Capture the cell that displays the provided text and extract its [x, y] central coordinate. 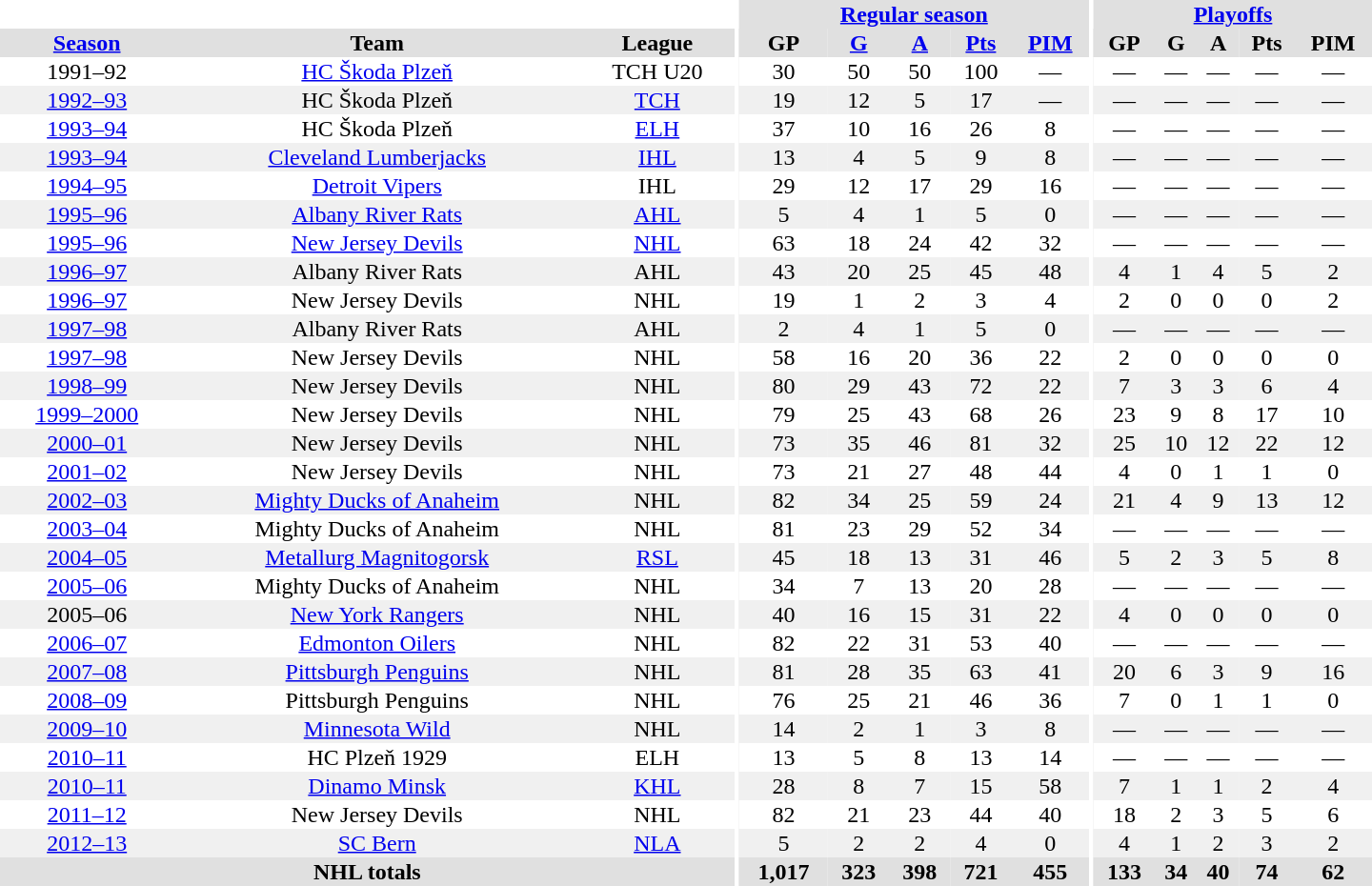
2011–12 [87, 815]
2012–13 [87, 843]
721 [980, 872]
NHL totals [368, 872]
100 [980, 71]
TCH [657, 100]
1998–99 [87, 386]
Detroit Vipers [377, 186]
Metallurg Magnitogorsk [377, 557]
1991–92 [87, 71]
133 [1124, 872]
53 [980, 643]
323 [858, 872]
1999–2000 [87, 414]
41 [1050, 672]
Cleveland Lumberjacks [377, 157]
2002–03 [87, 500]
80 [784, 386]
68 [980, 414]
72 [980, 386]
1,017 [784, 872]
2001–02 [87, 472]
League [657, 43]
Team [377, 43]
NLA [657, 843]
79 [784, 414]
455 [1050, 872]
KHL [657, 786]
42 [980, 243]
HC Plzeň 1929 [377, 757]
52 [980, 529]
398 [919, 872]
2003–04 [87, 529]
Season [87, 43]
Edmonton Oilers [377, 643]
37 [784, 129]
76 [784, 700]
2007–08 [87, 672]
Playoffs [1233, 14]
1994–95 [87, 186]
30 [784, 71]
Minnesota Wild [377, 729]
New York Rangers [377, 614]
74 [1267, 872]
Regular season [915, 14]
2009–10 [87, 729]
2004–05 [87, 557]
2006–07 [87, 643]
27 [919, 472]
RSL [657, 557]
59 [980, 500]
2008–09 [87, 700]
Dinamo Minsk [377, 786]
1992–93 [87, 100]
TCH U20 [657, 71]
SC Bern [377, 843]
62 [1333, 872]
2000–01 [87, 443]
